Locate the cell with the specified text and output its [x, y] center coordinate. 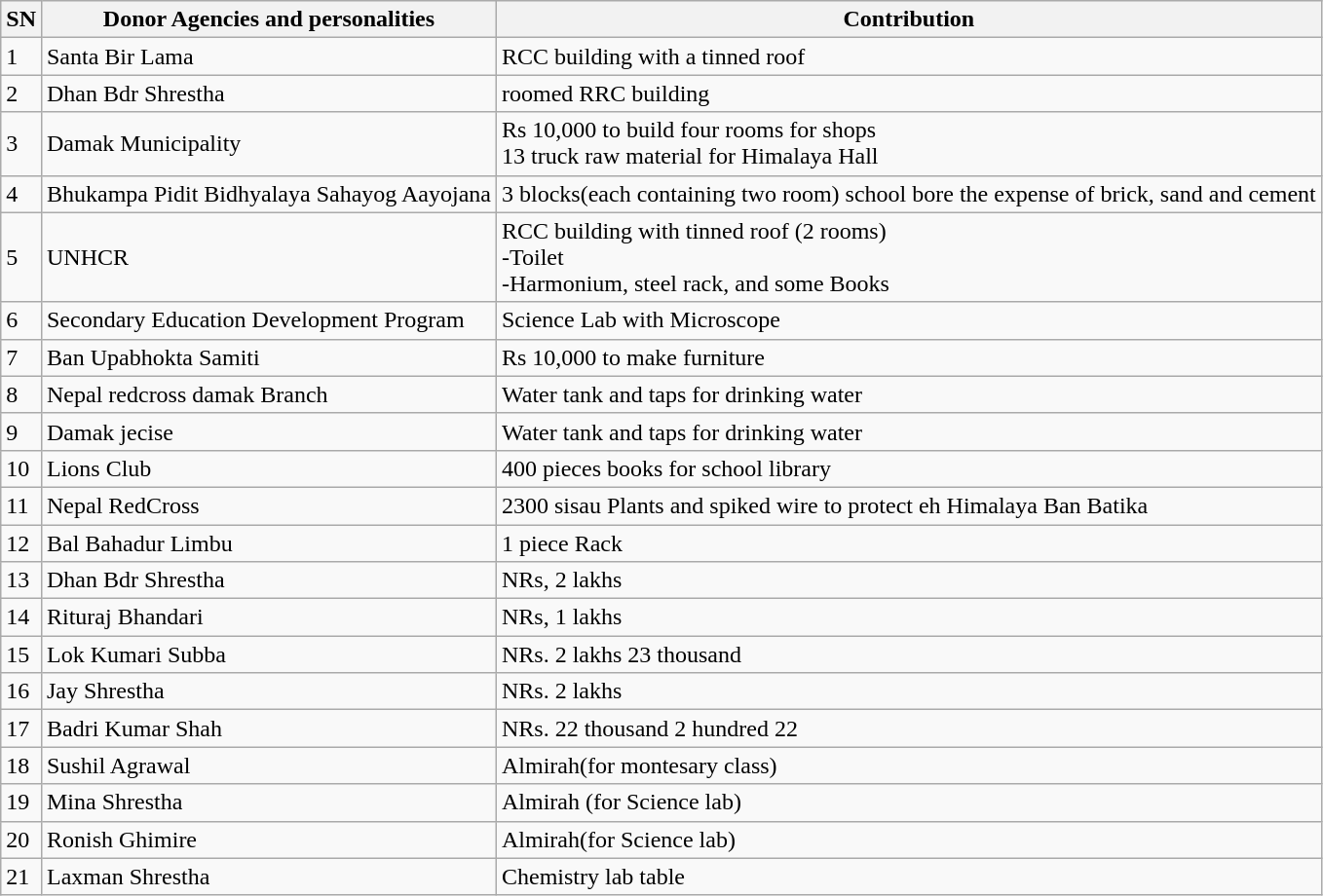
17 [21, 728]
Damak jecise [269, 431]
15 [21, 654]
Contribution [908, 19]
Laxman Shrestha [269, 877]
Rituraj Bhandari [269, 617]
Almirah(for montesary class) [908, 765]
Lions Club [269, 468]
Mina Shrestha [269, 803]
NRs. 2 lakhs [908, 691]
Santa Bir Lama [269, 56]
Damak Municipality [269, 144]
Lok Kumari Subba [269, 654]
NRs, 2 lakhs [908, 580]
16 [21, 691]
SN [21, 19]
6 [21, 320]
NRs. 2 lakhs 23 thousand [908, 654]
7 [21, 357]
Almirah (for Science lab) [908, 803]
Almirah(for Science lab) [908, 840]
400 pieces books for school library [908, 468]
Nepal RedCross [269, 505]
Jay Shrestha [269, 691]
5 [21, 257]
4 [21, 194]
20 [21, 840]
1 [21, 56]
Ronish Ghimire [269, 840]
UNHCR [269, 257]
18 [21, 765]
NRs, 1 lakhs [908, 617]
Rs 10,000 to build four rooms for shops13 truck raw material for Himalaya Hall [908, 144]
Secondary Education Development Program [269, 320]
8 [21, 394]
Sushil Agrawal [269, 765]
2300 sisau Plants and spiked wire to protect eh Himalaya Ban Batika [908, 505]
NRs. 22 thousand 2 hundred 22 [908, 728]
Ban Upabhokta Samiti [269, 357]
RCC building with a tinned roof [908, 56]
RCC building with tinned roof (2 rooms)-Toilet-Harmonium, steel rack, and some Books [908, 257]
3 [21, 144]
13 [21, 580]
21 [21, 877]
1 piece Rack [908, 542]
19 [21, 803]
14 [21, 617]
Badri Kumar Shah [269, 728]
11 [21, 505]
9 [21, 431]
Bal Bahadur Limbu [269, 542]
Chemistry lab table [908, 877]
Science Lab with Microscope [908, 320]
Nepal redcross damak Branch [269, 394]
Donor Agencies and personalities [269, 19]
12 [21, 542]
2 [21, 93]
Rs 10,000 to make furniture [908, 357]
Bhukampa Pidit Bidhyalaya Sahayog Aayojana [269, 194]
10 [21, 468]
roomed RRC building [908, 93]
3 blocks(each containing two room) school bore the expense of brick, sand and cement [908, 194]
